Return [X, Y] of the center of cell containing provided text 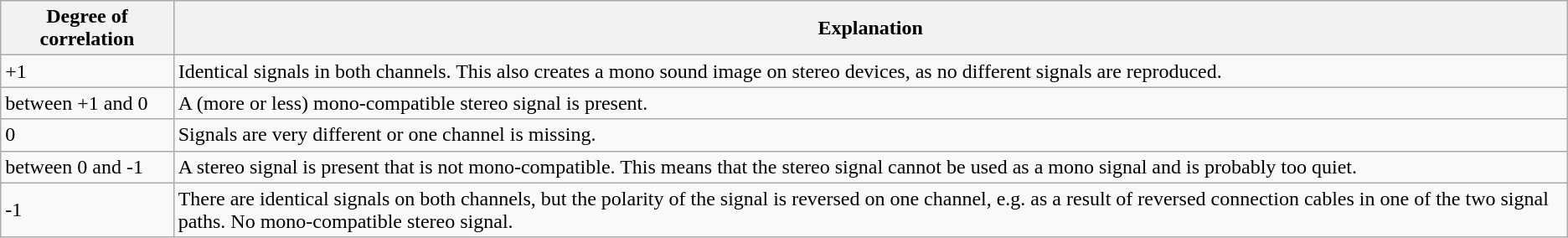
+1 [87, 71]
Explanation [870, 28]
-1 [87, 210]
0 [87, 135]
Signals are very different or one channel is missing. [870, 135]
Identical signals in both channels. This also creates a mono sound image on stereo devices, as no different signals are reproduced. [870, 71]
Degree of correlation [87, 28]
A (more or less) mono-compatible stereo signal is present. [870, 103]
A stereo signal is present that is not mono-compatible. This means that the stereo signal cannot be used as a mono signal and is probably too quiet. [870, 167]
between +1 and 0 [87, 103]
between 0 and -1 [87, 167]
